Output the (X, Y) coordinate of the center of the cell containing the given text.  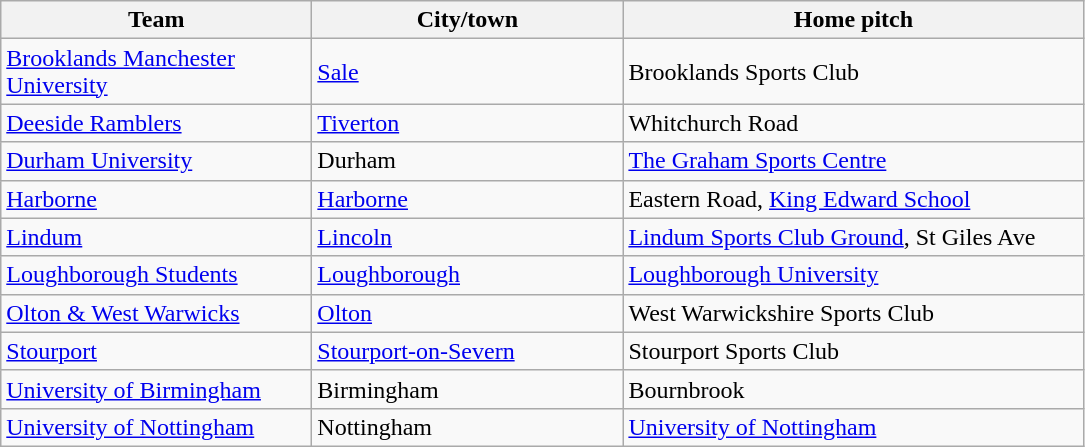
Lindum (156, 237)
Loughborough University (854, 275)
Stourport-on-Severn (468, 351)
Sale (468, 72)
The Graham Sports Centre (854, 161)
University of Birmingham (156, 389)
City/town (468, 20)
Eastern Road, King Edward School (854, 199)
Whitchurch Road (854, 123)
Home pitch (854, 20)
Stourport (156, 351)
Durham University (156, 161)
West Warwickshire Sports Club (854, 313)
Birmingham (468, 389)
Olton & West Warwicks (156, 313)
Deeside Ramblers (156, 123)
Nottingham (468, 427)
Olton (468, 313)
Durham (468, 161)
Team (156, 20)
Stourport Sports Club (854, 351)
Loughborough (468, 275)
Lincoln (468, 237)
Brooklands Manchester University (156, 72)
Brooklands Sports Club (854, 72)
Lindum Sports Club Ground, St Giles Ave (854, 237)
Loughborough Students (156, 275)
Tiverton (468, 123)
Bournbrook (854, 389)
